Capture the cell that displays the provided text and extract its (X, Y) central coordinate. 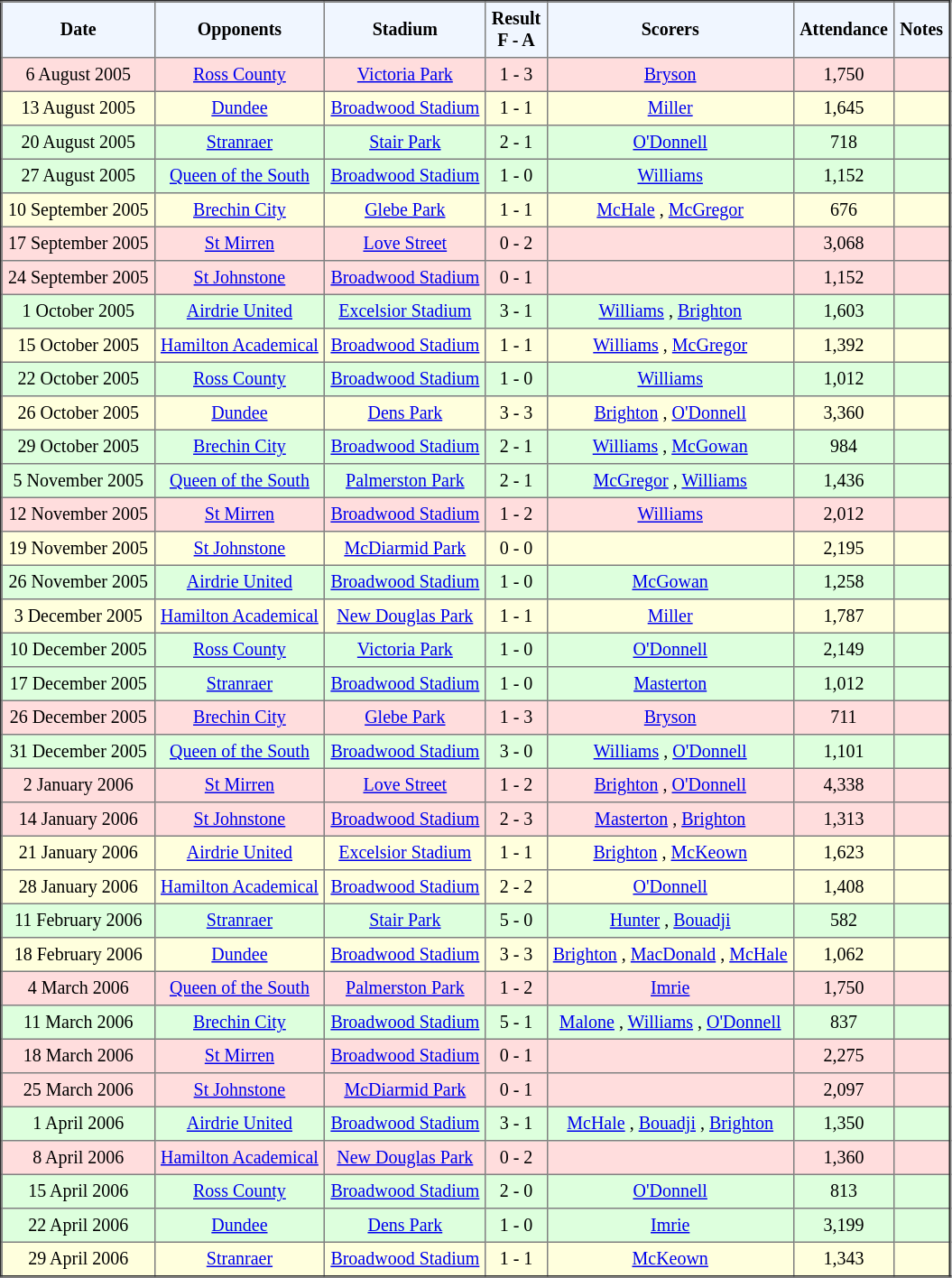
11 February 2006 (79, 921)
15 April 2006 (79, 1191)
1 October 2005 (79, 311)
Notes (922, 30)
17 December 2005 (79, 684)
11 March 2006 (79, 1023)
Masterton , Brighton (670, 820)
18 March 2006 (79, 1056)
3,360 (843, 413)
17 September 2005 (79, 244)
3 - 0 (516, 752)
12 November 2005 (79, 514)
1,645 (843, 108)
5 - 0 (516, 921)
8 April 2006 (79, 1158)
5 - 1 (516, 1023)
Attendance (843, 30)
2,195 (843, 549)
Malone , Williams , O'Donnell (670, 1023)
20 August 2005 (79, 143)
18 February 2006 (79, 955)
21 January 2006 (79, 853)
26 October 2005 (79, 413)
10 December 2005 (79, 650)
22 October 2005 (79, 379)
1,313 (843, 820)
26 December 2005 (79, 718)
25 March 2006 (79, 1090)
1,360 (843, 1158)
Williams , O'Donnell (670, 752)
Scorers (670, 30)
29 April 2006 (79, 1259)
2,012 (843, 514)
Stadium (405, 30)
2,097 (843, 1090)
1 April 2006 (79, 1124)
19 November 2005 (79, 549)
31 December 2005 (79, 752)
1,258 (843, 582)
McGowan (670, 582)
6 August 2005 (79, 75)
14 January 2006 (79, 820)
837 (843, 1023)
22 April 2006 (79, 1226)
McHale , McGregor (670, 210)
2,275 (843, 1056)
813 (843, 1191)
4 March 2006 (79, 988)
Brighton , MacDonald , McHale (670, 955)
15 October 2005 (79, 346)
3 December 2005 (79, 616)
1,062 (843, 955)
McHale , Bouadji , Brighton (670, 1124)
Opponents (239, 30)
ResultF - A (516, 30)
3,199 (843, 1226)
4,338 (843, 785)
1,343 (843, 1259)
1,436 (843, 481)
1,101 (843, 752)
2 - 0 (516, 1191)
Williams , Brighton (670, 311)
718 (843, 143)
2 - 2 (516, 887)
1,350 (843, 1124)
McKeown (670, 1259)
Williams , McGregor (670, 346)
10 September 2005 (79, 210)
26 November 2005 (79, 582)
711 (843, 718)
1,408 (843, 887)
McGregor , Williams (670, 481)
1,623 (843, 853)
0 - 0 (516, 549)
Masterton (670, 684)
2 January 2006 (79, 785)
2 - 3 (516, 820)
1,787 (843, 616)
Hunter , Bouadji (670, 921)
676 (843, 210)
29 October 2005 (79, 447)
1,392 (843, 346)
3,068 (843, 244)
Brighton , McKeown (670, 853)
2,149 (843, 650)
24 September 2005 (79, 278)
5 November 2005 (79, 481)
1,603 (843, 311)
582 (843, 921)
Date (79, 30)
13 August 2005 (79, 108)
Williams , McGowan (670, 447)
27 August 2005 (79, 176)
984 (843, 447)
28 January 2006 (79, 887)
